For the text-containing cell, return its midpoint in [X, Y] coordinate format. 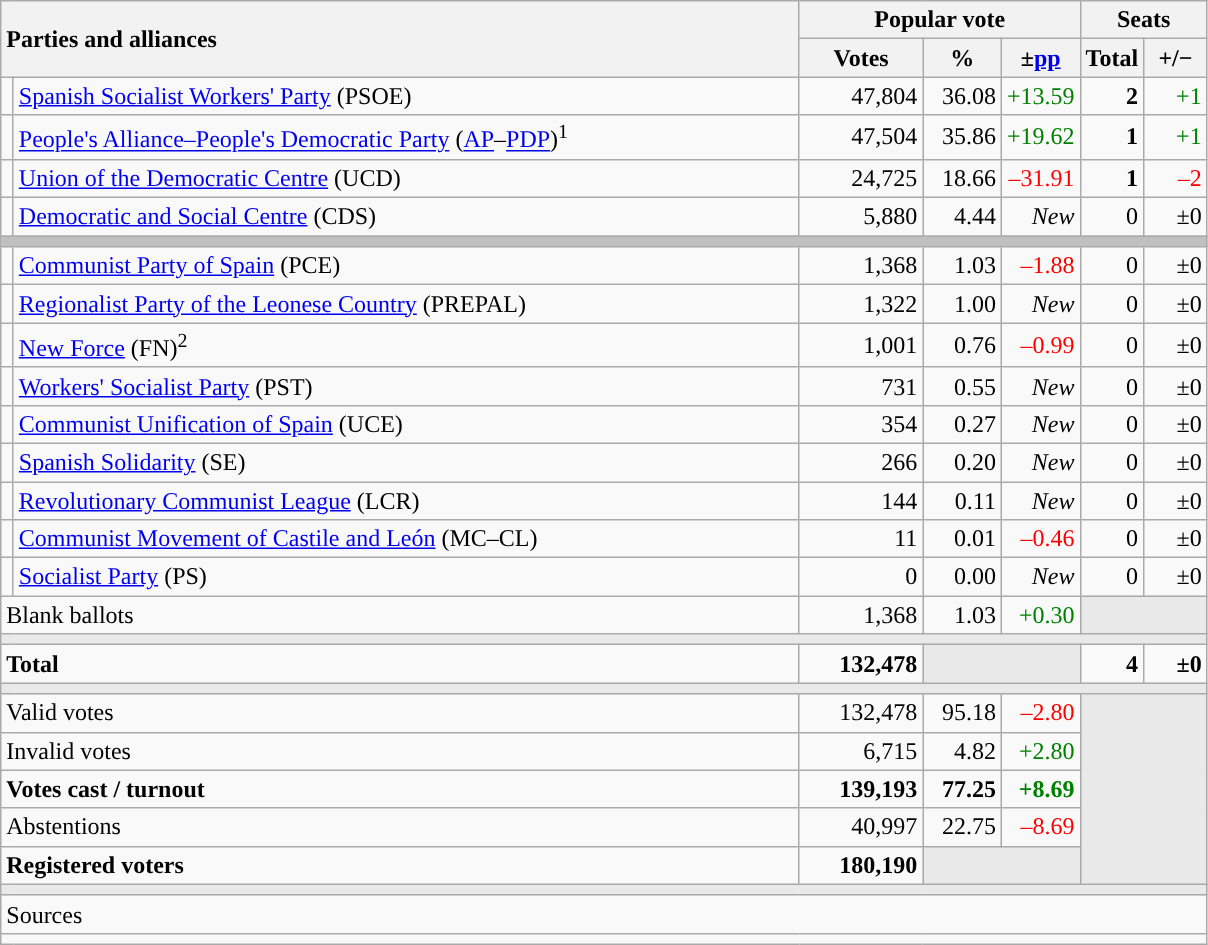
0.00 [962, 577]
Popular vote [940, 20]
1.00 [962, 304]
Valid votes [400, 713]
Blank ballots [400, 615]
0.27 [962, 424]
47,804 [861, 96]
Regionalist Party of the Leonese Country (PREPAL) [406, 304]
0.76 [962, 346]
0.11 [962, 501]
18.66 [962, 178]
+0.30 [1040, 615]
% [962, 58]
35.86 [962, 138]
+/− [1176, 58]
6,715 [861, 751]
+13.59 [1040, 96]
+19.62 [1040, 138]
Communist Unification of Spain (UCE) [406, 424]
–31.91 [1040, 178]
77.25 [962, 789]
40,997 [861, 827]
Democratic and Social Centre (CDS) [406, 217]
–1.88 [1040, 266]
0.55 [962, 386]
4 [1112, 664]
266 [861, 462]
–2.80 [1040, 713]
+2.80 [1040, 751]
–2 [1176, 178]
36.08 [962, 96]
Socialist Party (PS) [406, 577]
22.75 [962, 827]
±pp [1040, 58]
4.44 [962, 217]
5,880 [861, 217]
Invalid votes [400, 751]
0.01 [962, 539]
Registered voters [400, 865]
Workers' Socialist Party (PST) [406, 386]
95.18 [962, 713]
–0.46 [1040, 539]
139,193 [861, 789]
180,190 [861, 865]
4.82 [962, 751]
11 [861, 539]
Spanish Socialist Workers' Party (PSOE) [406, 96]
Votes cast / turnout [400, 789]
Revolutionary Communist League (LCR) [406, 501]
Parties and alliances [400, 39]
People's Alliance–People's Democratic Party (AP–PDP)1 [406, 138]
1,001 [861, 346]
+8.69 [1040, 789]
–0.99 [1040, 346]
2 [1112, 96]
Communist Party of Spain (PCE) [406, 266]
Seats [1144, 20]
24,725 [861, 178]
47,504 [861, 138]
–8.69 [1040, 827]
Votes [861, 58]
Communist Movement of Castile and León (MC–CL) [406, 539]
731 [861, 386]
1,322 [861, 304]
New Force (FN)2 [406, 346]
144 [861, 501]
Union of the Democratic Centre (UCD) [406, 178]
0.20 [962, 462]
Abstentions [400, 827]
Spanish Solidarity (SE) [406, 462]
Sources [604, 914]
354 [861, 424]
